Return [x, y] of the center of cell containing provided text 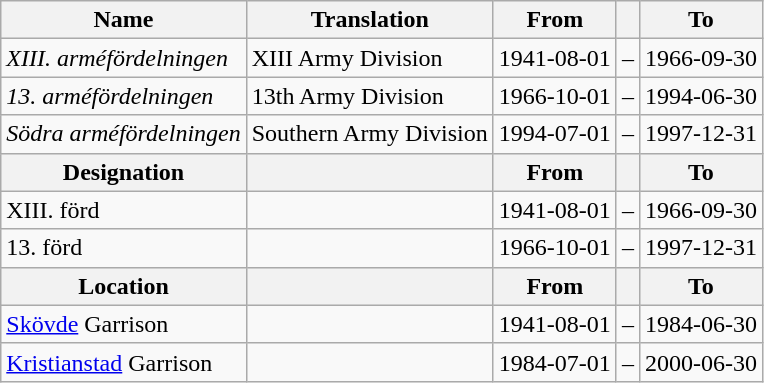
XIII. förd [124, 210]
1994-06-30 [700, 96]
Skövde Garrison [124, 324]
1984-07-01 [554, 362]
Kristianstad Garrison [124, 362]
Location [124, 286]
2000-06-30 [700, 362]
1994-07-01 [554, 134]
13. arméfördelningen [124, 96]
XIII. arméfördelningen [124, 58]
13. förd [124, 248]
Designation [124, 172]
Translation [370, 20]
Name [124, 20]
1984-06-30 [700, 324]
Södra arméfördelningen [124, 134]
13th Army Division [370, 96]
XIII Army Division [370, 58]
Southern Army Division [370, 134]
